Return the (x, y) coordinate for the center point of the cell that contains the specified text.  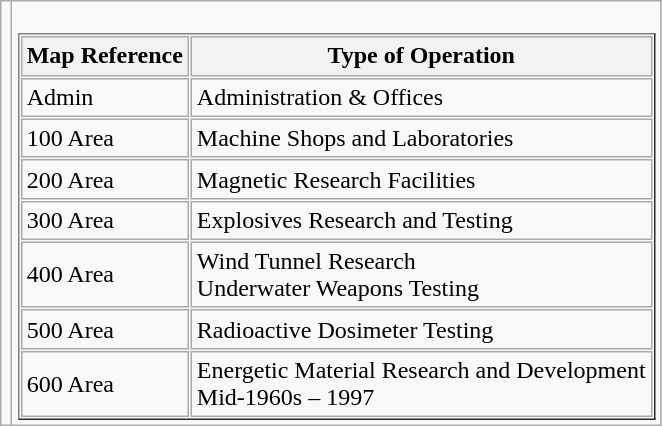
Energetic Material Research and DevelopmentMid-1960s – 1997 (422, 384)
100 Area (104, 138)
Machine Shops and Laboratories (422, 138)
Wind Tunnel ResearchUnderwater Weapons Testing (422, 276)
Magnetic Research Facilities (422, 179)
Administration & Offices (422, 97)
200 Area (104, 179)
300 Area (104, 221)
Type of Operation (422, 56)
Explosives Research and Testing (422, 221)
Radioactive Dosimeter Testing (422, 330)
600 Area (104, 384)
400 Area (104, 276)
500 Area (104, 330)
Admin (104, 97)
Map Reference (104, 56)
